For the text-containing cell, return its midpoint in (X, Y) coordinate format. 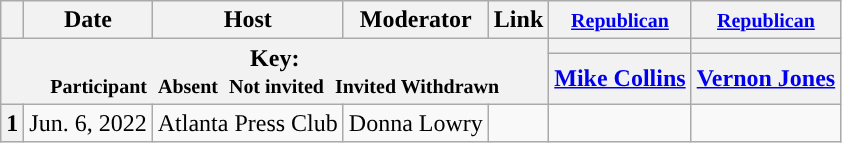
Link (518, 20)
Mike Collins (620, 78)
Atlanta Press Club (248, 123)
Key: Participant Absent Not invited Invited Withdrawn (275, 72)
Donna Lowry (416, 123)
Moderator (416, 20)
Date (88, 20)
Jun. 6, 2022 (88, 123)
1 (12, 123)
Host (248, 20)
Vernon Jones (766, 78)
